Identify which cell holds the provided text, then report its [X, Y] central coordinate. 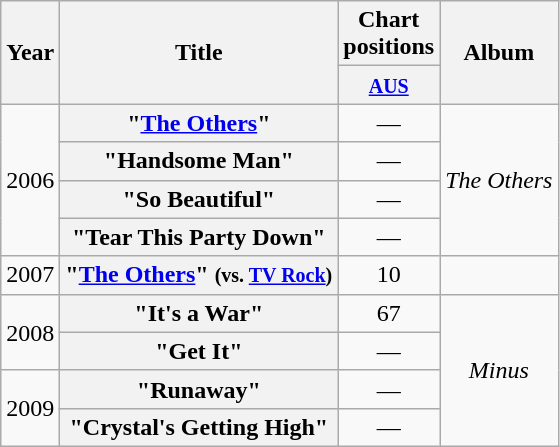
"Crystal's Getting High" [199, 427]
Chart positions [389, 34]
2009 [30, 408]
Album [499, 52]
"It's a War" [199, 313]
2007 [30, 275]
"Tear This Party Down" [199, 237]
"Get It" [199, 351]
"The Others" (vs. TV Rock) [199, 275]
"So Beautiful" [199, 199]
"Runaway" [199, 389]
"Handsome Man" [199, 161]
67 [389, 313]
10 [389, 275]
Title [199, 52]
Year [30, 52]
AUS [389, 85]
Minus [499, 370]
The Others [499, 180]
2006 [30, 180]
"The Others" [199, 123]
2008 [30, 332]
